Identify which cell holds the provided text, then report its (X, Y) central coordinate. 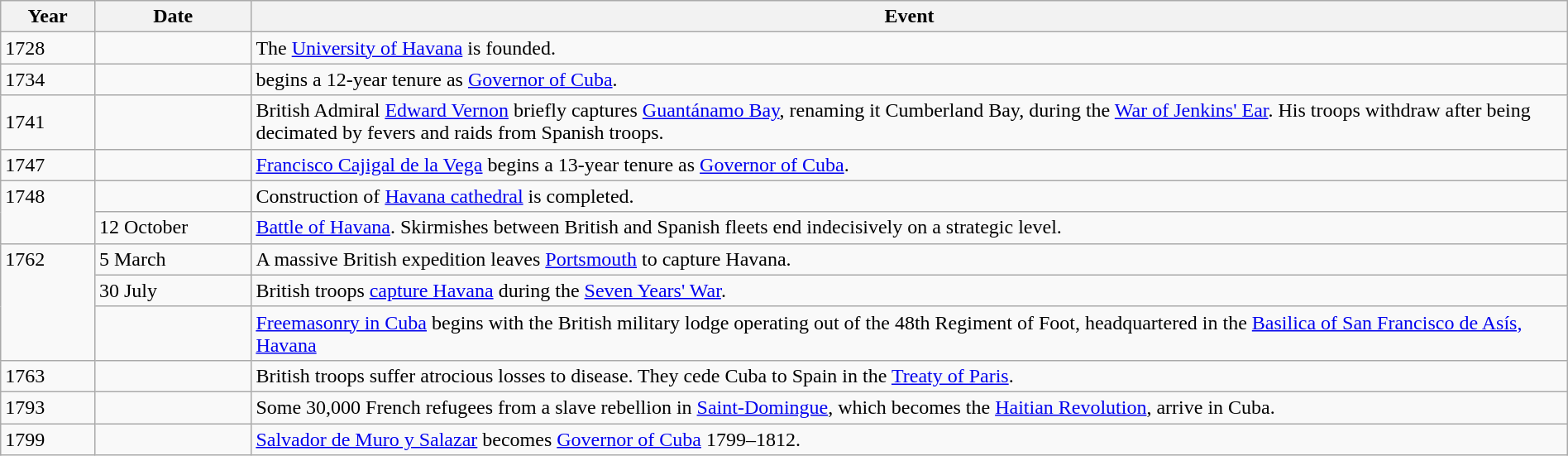
Event (910, 17)
Construction of Havana cathedral is completed. (910, 196)
Salvador de Muro y Salazar becomes Governor of Cuba 1799–1812. (910, 439)
1734 (48, 79)
British troops capture Havana during the Seven Years' War. (910, 290)
Francisco Cajigal de la Vega begins a 13-year tenure as Governor of Cuba. (910, 165)
1728 (48, 48)
5 March (172, 259)
Date (172, 17)
1762 (48, 301)
Battle of Havana. Skirmishes between British and Spanish fleets end indecisively on a strategic level. (910, 228)
A massive British expedition leaves Portsmouth to capture Havana. (910, 259)
Some 30,000 French refugees from a slave rebellion in Saint-Domingue, which becomes the Haitian Revolution, arrive in Cuba. (910, 407)
The University of Havana is founded. (910, 48)
30 July (172, 290)
begins a 12-year tenure as Governor of Cuba. (910, 79)
1741 (48, 122)
1793 (48, 407)
1747 (48, 165)
British troops suffer atrocious losses to disease. They cede Cuba to Spain in the Treaty of Paris. (910, 376)
1763 (48, 376)
12 October (172, 228)
Year (48, 17)
1748 (48, 212)
1799 (48, 439)
